Scan for the cell matching the given text and deliver its [X, Y] coordinate at center. 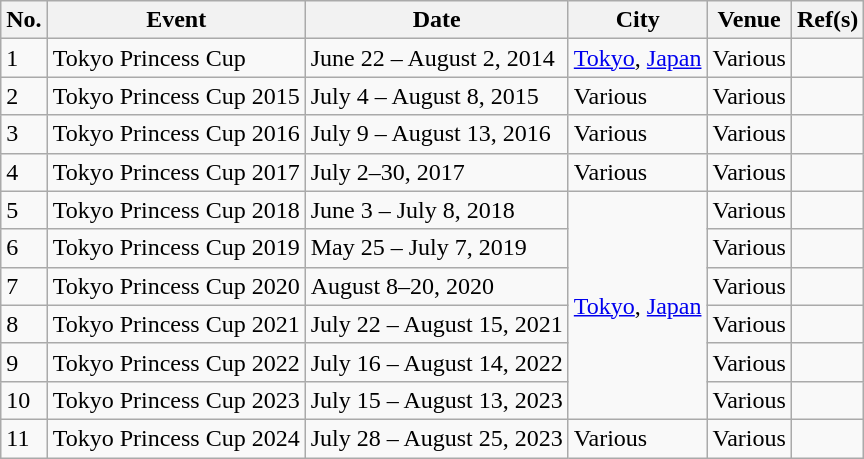
June 3 – July 8, 2018 [436, 210]
Event [176, 20]
August 8–20, 2020 [436, 286]
No. [24, 20]
10 [24, 400]
Tokyo Princess Cup 2021 [176, 324]
July 9 – August 13, 2016 [436, 134]
3 [24, 134]
July 15 – August 13, 2023 [436, 400]
6 [24, 248]
7 [24, 286]
July 28 – August 25, 2023 [436, 438]
5 [24, 210]
Tokyo Princess Cup 2022 [176, 362]
July 22 – August 15, 2021 [436, 324]
8 [24, 324]
2 [24, 96]
Tokyo Princess Cup 2017 [176, 172]
Tokyo Princess Cup [176, 58]
Tokyo Princess Cup 2015 [176, 96]
4 [24, 172]
July 2–30, 2017 [436, 172]
Tokyo Princess Cup 2024 [176, 438]
Tokyo Princess Cup 2016 [176, 134]
Tokyo Princess Cup 2020 [176, 286]
Date [436, 20]
City [638, 20]
Tokyo Princess Cup 2023 [176, 400]
Ref(s) [827, 20]
11 [24, 438]
Tokyo Princess Cup 2019 [176, 248]
May 25 – July 7, 2019 [436, 248]
July 4 – August 8, 2015 [436, 96]
July 16 – August 14, 2022 [436, 362]
June 22 – August 2, 2014 [436, 58]
1 [24, 58]
9 [24, 362]
Venue [749, 20]
Tokyo Princess Cup 2018 [176, 210]
